Locate the cell with the specified text and output its (X, Y) center coordinate. 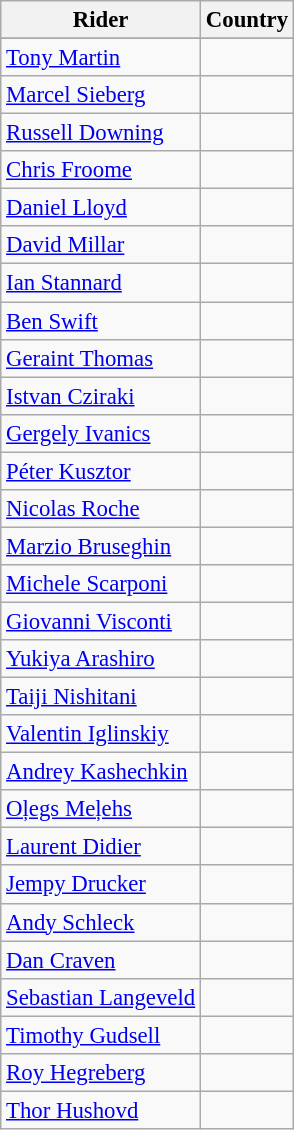
Timothy Gudsell (101, 1035)
Ben Swift (101, 321)
Taiji Nishitani (101, 697)
Thor Hushovd (101, 1110)
Country (248, 20)
Yukiya Arashiro (101, 659)
Laurent Didier (101, 847)
Péter Kusztor (101, 471)
Daniel Lloyd (101, 208)
Marzio Bruseghin (101, 546)
Sebastian Langeveld (101, 997)
Ian Stannard (101, 283)
Oļegs Meļehs (101, 809)
Giovanni Visconti (101, 621)
Nicolas Roche (101, 509)
Andrey Kashechkin (101, 772)
Valentin Iglinskiy (101, 734)
Michele Scarponi (101, 584)
Istvan Cziraki (101, 396)
Chris Froome (101, 170)
Tony Martin (101, 58)
Dan Craven (101, 960)
Jempy Drucker (101, 885)
David Millar (101, 245)
Russell Downing (101, 133)
Rider (101, 20)
Andy Schleck (101, 922)
Marcel Sieberg (101, 95)
Roy Hegreberg (101, 1073)
Gergely Ivanics (101, 433)
Geraint Thomas (101, 358)
